Extract the [X, Y] coordinate from the center of the cell holding the provided text.  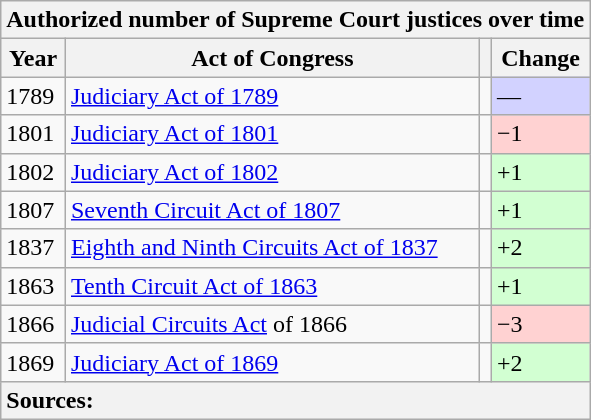
−3 [540, 324]
Eighth and Ninth Circuits Act of 1837 [272, 248]
Year [34, 58]
Judiciary Act of 1789 [272, 96]
1801 [34, 134]
Judiciary Act of 1801 [272, 134]
Judiciary Act of 1802 [272, 172]
1837 [34, 248]
1789 [34, 96]
1866 [34, 324]
Seventh Circuit Act of 1807 [272, 210]
Authorized number of Supreme Court justices over time [296, 20]
Act of Congress [272, 58]
Judiciary Act of 1869 [272, 362]
Sources: [296, 400]
Change [540, 58]
−1 [540, 134]
1807 [34, 210]
— [540, 96]
1802 [34, 172]
1863 [34, 286]
Tenth Circuit Act of 1863 [272, 286]
1869 [34, 362]
Judicial Circuits Act of 1866 [272, 324]
